Output the [x, y] coordinate of the center of the cell containing the given text.  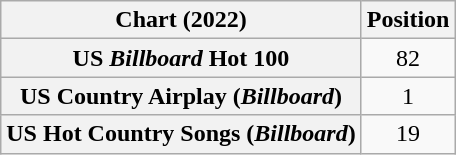
1 [408, 96]
US Country Airplay (Billboard) [181, 96]
82 [408, 58]
19 [408, 134]
Chart (2022) [181, 20]
US Billboard Hot 100 [181, 58]
US Hot Country Songs (Billboard) [181, 134]
Position [408, 20]
